For the text-containing cell, return its midpoint in [X, Y] coordinate format. 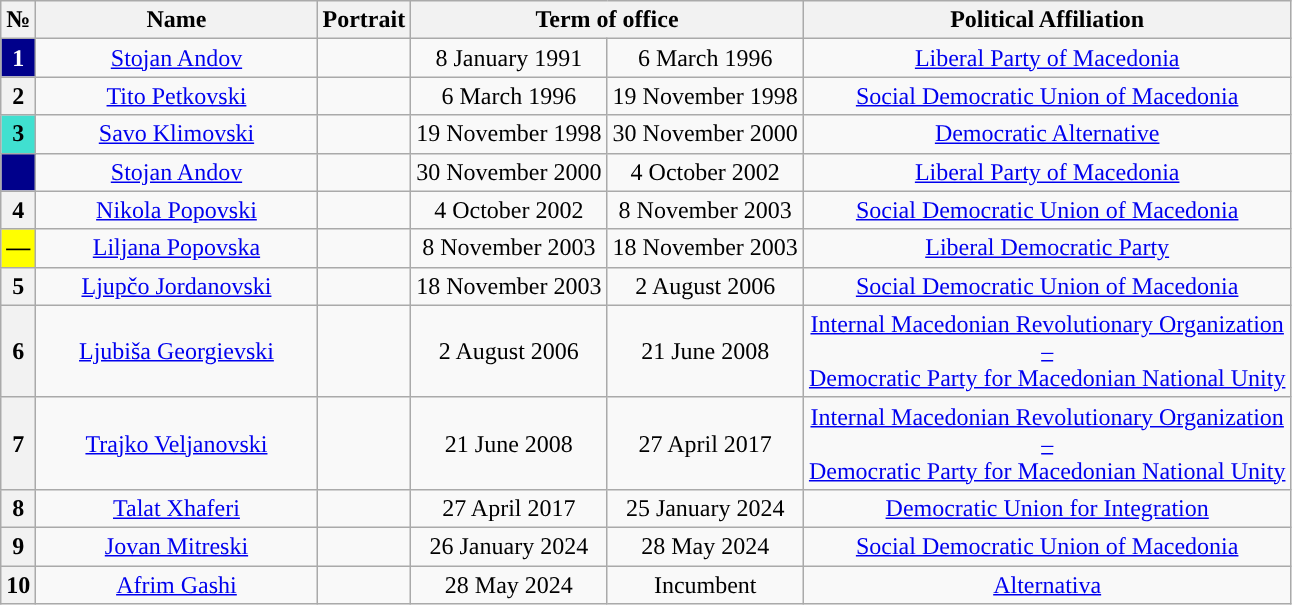
Alternativa [1047, 585]
5 [18, 286]
25 January 2024 [705, 508]
Afrim Gashi [176, 585]
26 January 2024 [509, 546]
Democratic Union for Integration [1047, 508]
9 [18, 546]
— [18, 248]
4 [18, 210]
Ljubiša Georgievski [176, 351]
2 [18, 96]
Ljupčo Jordanovski [176, 286]
Jovan Mitreski [176, 546]
Term of office [608, 20]
3 [18, 134]
Portrait [364, 20]
Liberal Democratic Party [1047, 248]
Tito Petkovski [176, 96]
Incumbent [705, 585]
Name [176, 20]
Trajko Veljanovski [176, 443]
10 [18, 585]
8 [18, 508]
№ [18, 20]
7 [18, 443]
6 [18, 351]
Savo Klimovski [176, 134]
1 [18, 58]
Talat Xhaferi [176, 508]
Nikola Popovski [176, 210]
8 January 1991 [509, 58]
Liljana Popovska [176, 248]
Democratic Alternative [1047, 134]
Political Affiliation [1047, 20]
